Locate the cell with the specified text and output its (X, Y) center coordinate. 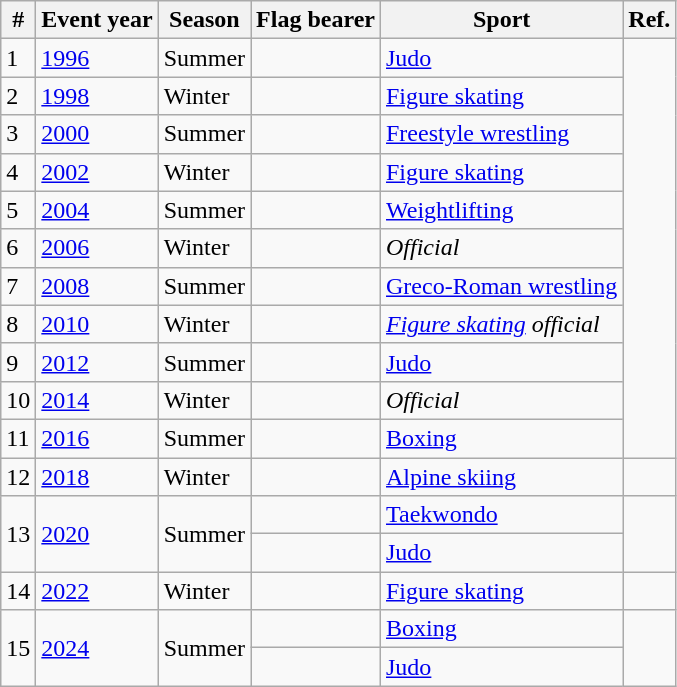
2004 (97, 210)
9 (18, 362)
4 (18, 172)
Event year (97, 20)
7 (18, 286)
11 (18, 438)
Sport (501, 20)
1998 (97, 96)
5 (18, 210)
Figure skating official (501, 324)
Season (204, 20)
Freestyle wrestling (501, 134)
Alpine skiing (501, 477)
Weightlifting (501, 210)
14 (18, 591)
Greco-Roman wrestling (501, 286)
6 (18, 248)
2016 (97, 438)
2010 (97, 324)
12 (18, 477)
2006 (97, 248)
2024 (97, 648)
2020 (97, 534)
2022 (97, 591)
Ref. (650, 20)
2002 (97, 172)
10 (18, 400)
8 (18, 324)
# (18, 20)
13 (18, 534)
15 (18, 648)
1996 (97, 58)
Flag bearer (316, 20)
2014 (97, 400)
1 (18, 58)
2000 (97, 134)
2018 (97, 477)
Taekwondo (501, 515)
2 (18, 96)
2008 (97, 286)
3 (18, 134)
2012 (97, 362)
